Return (X, Y) of the center of cell containing provided text 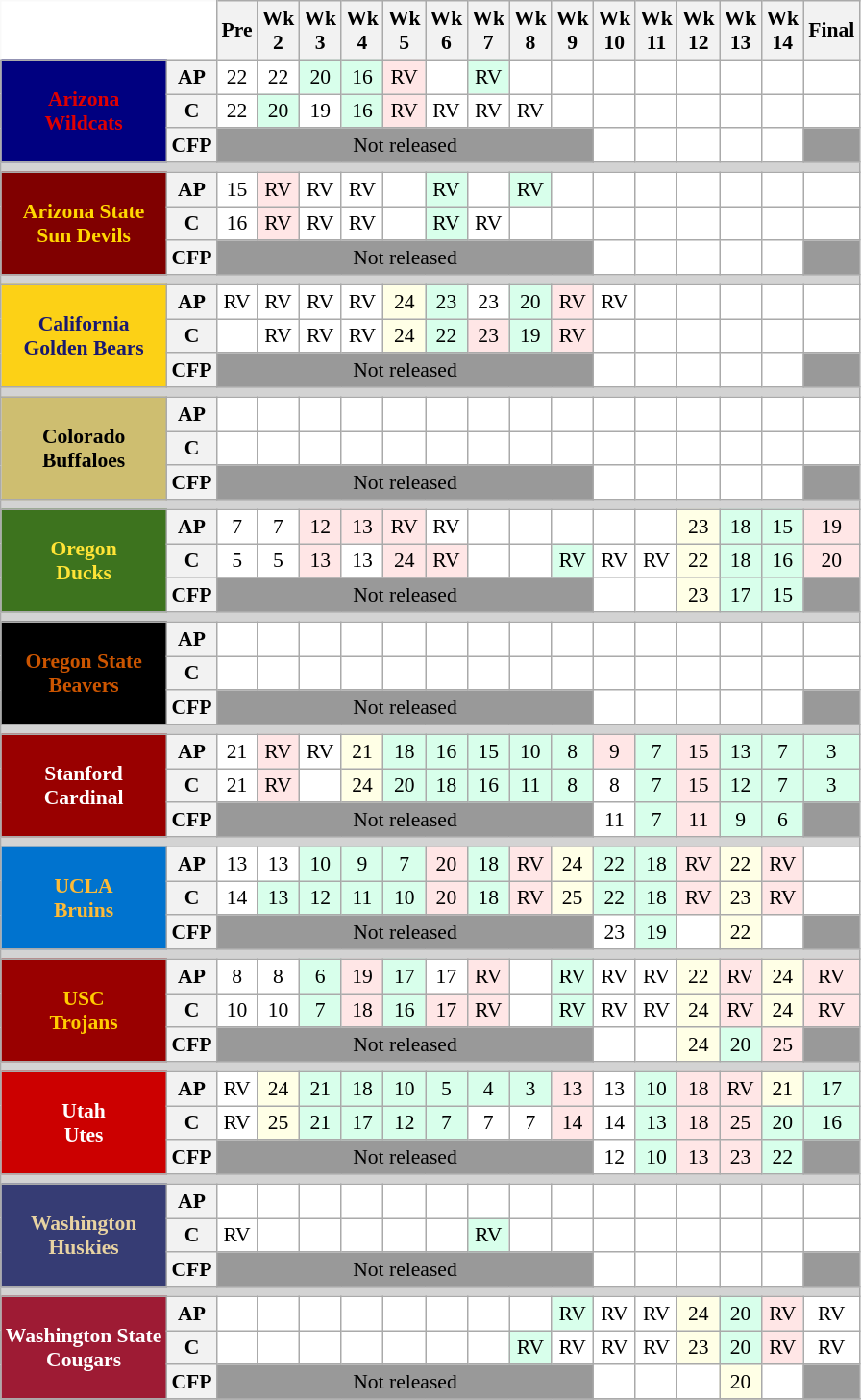
Wk13 (741, 31)
Arizona StateSun Devils (85, 223)
Wk12 (699, 31)
Pre (237, 31)
Wk11 (656, 31)
UtahUtes (85, 1122)
UCLABruins (85, 897)
Wk10 (614, 31)
Wk2 (279, 31)
Wk5 (405, 31)
ArizonaWildcats (85, 111)
Wk14 (782, 31)
WashingtonHuskies (85, 1236)
4 (488, 1089)
OregonDucks (85, 561)
CaliforniaGolden Bears (85, 336)
Wk7 (488, 31)
Wk6 (447, 31)
Washington StateCougars (85, 1347)
Wk9 (573, 31)
USCTrojans (85, 1011)
Wk4 (362, 31)
Wk3 (320, 31)
Oregon StateBeavers (85, 673)
Wk8 (530, 31)
ColoradoBuffaloes (85, 448)
StanfordCardinal (85, 786)
Final (831, 31)
